For the text-containing cell, return its midpoint in [x, y] coordinate format. 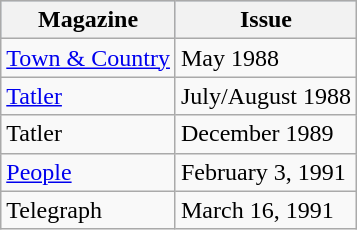
February 3, 1991 [266, 172]
Magazine [88, 20]
July/August 1988 [266, 96]
May 1988 [266, 58]
March 16, 1991 [266, 210]
Issue [266, 20]
Town & Country [88, 58]
People [88, 172]
Telegraph [88, 210]
December 1989 [266, 134]
